Find where the given text appears and provide that cell's center as [X, Y] coordinate. 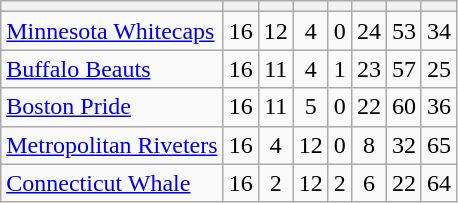
53 [404, 31]
34 [438, 31]
23 [368, 69]
Metropolitan Riveters [112, 145]
Minnesota Whitecaps [112, 31]
Connecticut Whale [112, 183]
Boston Pride [112, 107]
32 [404, 145]
5 [310, 107]
57 [404, 69]
24 [368, 31]
65 [438, 145]
25 [438, 69]
Buffalo Beauts [112, 69]
36 [438, 107]
6 [368, 183]
64 [438, 183]
60 [404, 107]
1 [340, 69]
8 [368, 145]
